Pinpoint the cell where the given text exists, returning its [X, Y] midpoint coordinate. 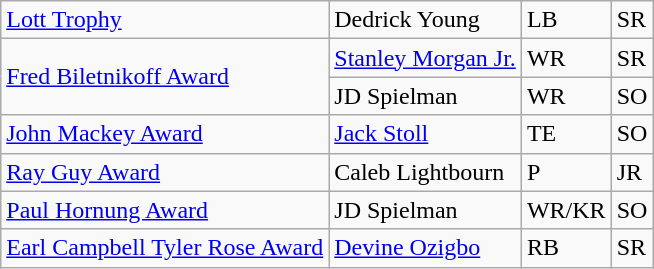
WR/KR [566, 210]
LB [566, 20]
P [566, 172]
TE [566, 134]
JR [632, 172]
Paul Hornung Award [165, 210]
Caleb Lightbourn [426, 172]
John Mackey Award [165, 134]
Earl Campbell Tyler Rose Award [165, 248]
Ray Guy Award [165, 172]
RB [566, 248]
Stanley Morgan Jr. [426, 58]
Lott Trophy [165, 20]
Jack Stoll [426, 134]
Fred Biletnikoff Award [165, 77]
Dedrick Young [426, 20]
Devine Ozigbo [426, 248]
